From the cell containing the given text, extract its center point as (x, y) coordinate. 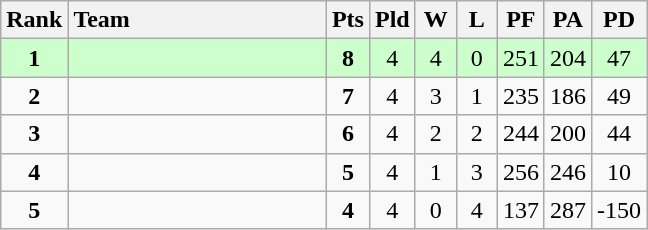
PA (568, 20)
PD (618, 20)
8 (348, 58)
Rank (34, 20)
246 (568, 172)
244 (520, 134)
10 (618, 172)
287 (568, 210)
-150 (618, 210)
Pts (348, 20)
186 (568, 96)
47 (618, 58)
200 (568, 134)
Pld (392, 20)
W (436, 20)
256 (520, 172)
204 (568, 58)
Team (198, 20)
6 (348, 134)
137 (520, 210)
235 (520, 96)
7 (348, 96)
49 (618, 96)
PF (520, 20)
L (476, 20)
44 (618, 134)
251 (520, 58)
